Capture the cell that displays the provided text and extract its [X, Y] central coordinate. 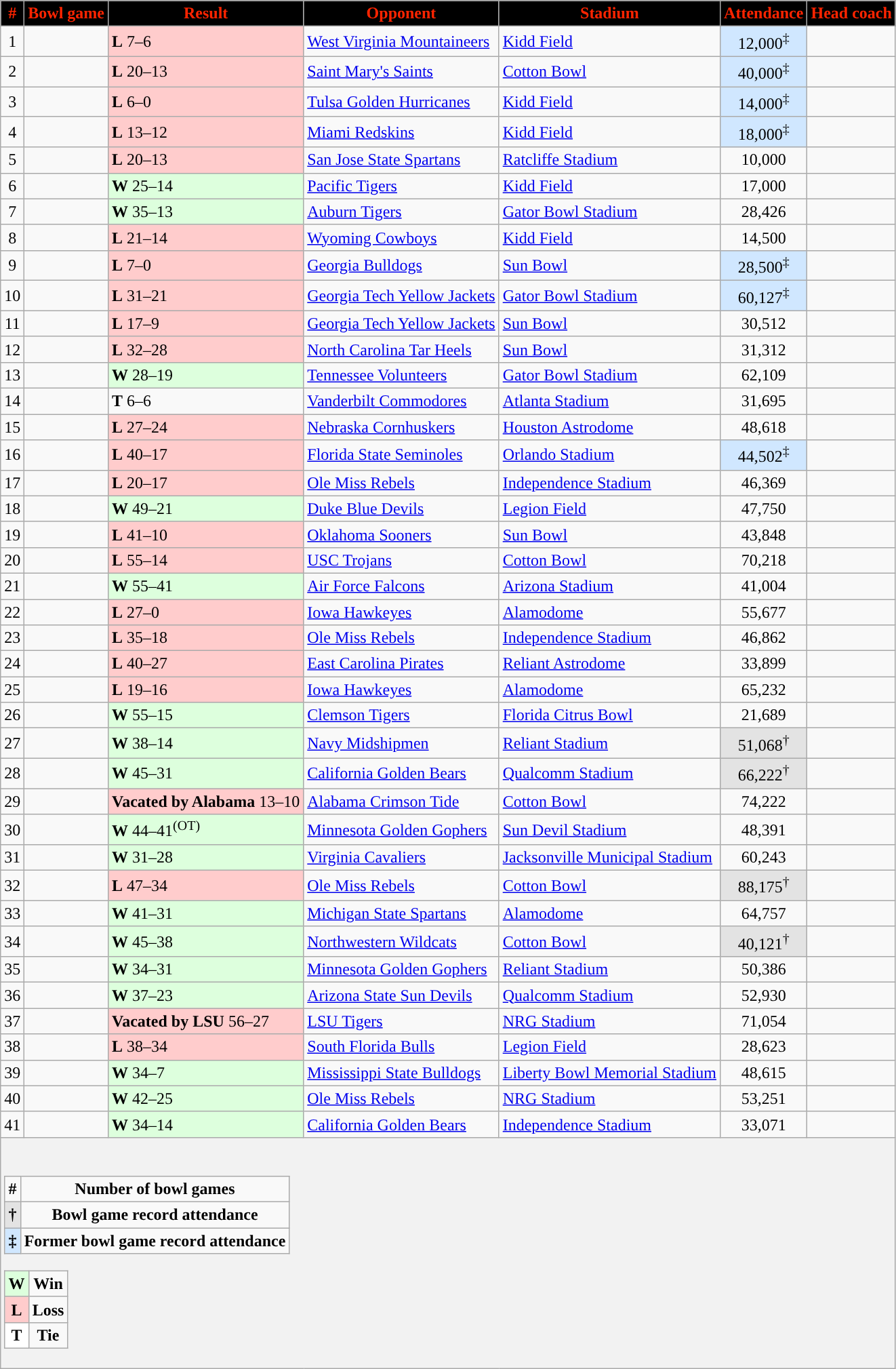
33 [12, 913]
31,312 [764, 349]
Orlando Stadium [609, 456]
46,369 [764, 483]
30,512 [764, 323]
W 37–23 [206, 995]
Georgia Bulldogs [401, 266]
Sun Devil Stadium [609, 830]
Florida Citrus Bowl [609, 715]
Win [48, 1284]
Liberty Bowl Memorial Stadium [609, 1073]
71,054 [764, 1021]
South Florida Bulls [401, 1047]
21 [12, 587]
Tulsa Golden Hurricanes [401, 102]
12 [12, 349]
Tie [48, 1335]
3 [12, 102]
Head coach [851, 14]
13 [12, 376]
Mississippi State Bulldogs [401, 1073]
5 [12, 160]
14 [12, 401]
‡ [12, 1241]
L 31–21 [206, 296]
L 21–14 [206, 237]
W 49–21 [206, 509]
10 [12, 296]
20 [12, 560]
7 [12, 212]
L 19–16 [206, 690]
38 [12, 1047]
40 [12, 1098]
W 44–41(OT) [206, 830]
50,386 [764, 970]
W 34–31 [206, 970]
55,677 [764, 612]
L 17–9 [206, 323]
L [16, 1309]
8 [12, 237]
46,862 [764, 638]
# Number of bowl games † Bowl game record attendance ‡ Former bowl game record attendance W Win L Loss T Tie [449, 1253]
West Virginia Mountaineers [401, 42]
12,000‡ [764, 42]
16 [12, 456]
44,502‡ [764, 456]
14,500 [764, 237]
Nebraska Cornhuskers [401, 427]
30 [12, 830]
18 [12, 509]
Result [206, 14]
T [16, 1335]
24 [12, 664]
11 [12, 323]
L 35–18 [206, 638]
Loss [48, 1309]
Ratcliffe Stadium [609, 160]
W [16, 1284]
L 7–0 [206, 266]
Vacated by Alabama 13–10 [206, 801]
L 13–12 [206, 132]
1 [12, 42]
† [12, 1215]
W 45–38 [206, 941]
21,689 [764, 715]
Stadium [609, 14]
L 47–34 [206, 886]
Duke Blue Devils [401, 509]
18,000‡ [764, 132]
W 25–14 [206, 186]
15 [12, 427]
Virginia Cavaliers [401, 858]
28,426 [764, 212]
43,848 [764, 534]
14,000‡ [764, 102]
25 [12, 690]
2 [12, 72]
33,071 [764, 1124]
6 [12, 186]
San Jose State Spartans [401, 160]
Bowl game [66, 14]
Clemson Tigers [401, 715]
Florida State Seminoles [401, 456]
53,251 [764, 1098]
Former bowl game record attendance [155, 1241]
Saint Mary's Saints [401, 72]
Auburn Tigers [401, 212]
L 55–14 [206, 560]
66,222† [764, 773]
17 [12, 483]
28 [12, 773]
North Carolina Tar Heels [401, 349]
41,004 [764, 587]
40,000‡ [764, 72]
48,618 [764, 427]
48,615 [764, 1073]
17,000 [764, 186]
W 55–41 [206, 587]
88,175† [764, 886]
Atlanta Stadium [609, 401]
Oklahoma Sooners [401, 534]
64,757 [764, 913]
W 34–14 [206, 1124]
Vanderbilt Commodores [401, 401]
W 31–28 [206, 858]
L 40–27 [206, 664]
Air Force Falcons [401, 587]
65,232 [764, 690]
34 [12, 941]
37 [12, 1021]
USC Trojans [401, 560]
L 27–24 [206, 427]
52,930 [764, 995]
19 [12, 534]
62,109 [764, 376]
33,899 [764, 664]
9 [12, 266]
L 7–6 [206, 42]
31,695 [764, 401]
40,121† [764, 941]
Pacific Tigers [401, 186]
W 42–25 [206, 1098]
Attendance [764, 14]
L 38–34 [206, 1047]
4 [12, 132]
28,623 [764, 1047]
35 [12, 970]
48,391 [764, 830]
L 20–17 [206, 483]
W 38–14 [206, 743]
W 28–19 [206, 376]
W 34–7 [206, 1073]
Wyoming Cowboys [401, 237]
Reliant Astrodome [609, 664]
L 40–17 [206, 456]
Arizona Stadium [609, 587]
L 32–28 [206, 349]
T 6–6 [206, 401]
W 45–31 [206, 773]
31 [12, 858]
70,218 [764, 560]
Houston Astrodome [609, 427]
L 41–10 [206, 534]
26 [12, 715]
Jacksonville Municipal Stadium [609, 858]
Navy Midshipmen [401, 743]
60,243 [764, 858]
East Carolina Pirates [401, 664]
Tennessee Volunteers [401, 376]
LSU Tigers [401, 1021]
74,222 [764, 801]
Northwestern Wildcats [401, 941]
29 [12, 801]
47,750 [764, 509]
Opponent [401, 14]
W 41–31 [206, 913]
51,068† [764, 743]
22 [12, 612]
Michigan State Spartans [401, 913]
28,500‡ [764, 266]
Number of bowl games [155, 1189]
23 [12, 638]
Bowl game record attendance [155, 1215]
Arizona State Sun Devils [401, 995]
36 [12, 995]
32 [12, 886]
Alabama Crimson Tide [401, 801]
60,127‡ [764, 296]
10,000 [764, 160]
Miami Redskins [401, 132]
L 6–0 [206, 102]
W 35–13 [206, 212]
L 27–0 [206, 612]
39 [12, 1073]
41 [12, 1124]
W 55–15 [206, 715]
Vacated by LSU 56–27 [206, 1021]
27 [12, 743]
